From the cell containing the given text, extract its center point as (x, y) coordinate. 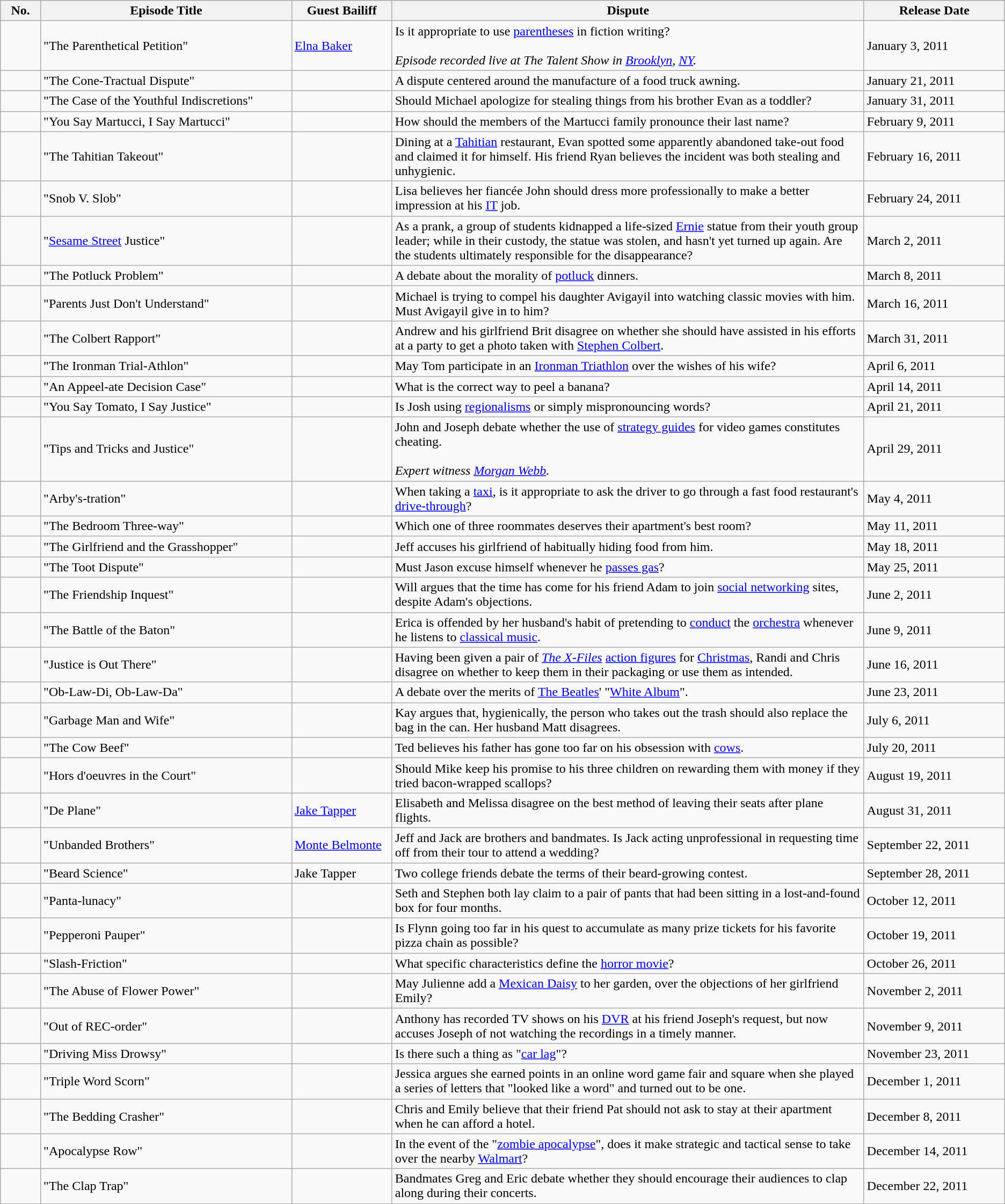
"The Case of the Youthful Indiscretions" (166, 101)
Is there such a thing as "car lag"? (628, 1054)
Elisabeth and Melissa disagree on the best method of leaving their seats after plane flights. (628, 810)
Which one of three roommates deserves their apartment's best room? (628, 526)
"An Appeel-ate Decision Case" (166, 386)
"The Ironman Trial-Athlon" (166, 366)
Andrew and his girlfriend Brit disagree on whether she should have assisted in his efforts at a party to get a photo taken with Stephen Colbert. (628, 338)
June 23, 2011 (934, 692)
Monte Belmonte (341, 845)
December 1, 2011 (934, 1082)
September 22, 2011 (934, 845)
July 20, 2011 (934, 748)
Episode Title (166, 11)
"You Say Tomato, I Say Justice" (166, 407)
Seth and Stephen both lay claim to a pair of pants that had been sitting in a lost-and-found box for four months. (628, 901)
June 2, 2011 (934, 595)
Release Date (934, 11)
Ted believes his father has gone too far on his obsession with cows. (628, 748)
November 9, 2011 (934, 1026)
"The Cone-Tractual Dispute" (166, 81)
Bandmates Greg and Eric debate whether they should encourage their audiences to clap along during their concerts. (628, 1186)
"Garbage Man and Wife" (166, 720)
April 6, 2011 (934, 366)
Is Josh using regionalisms or simply mispronouncing words? (628, 407)
April 14, 2011 (934, 386)
Will argues that the time has come for his friend Adam to join social networking sites, despite Adam's objections. (628, 595)
May Tom participate in an Ironman Triathlon over the wishes of his wife? (628, 366)
"The Tahitian Takeout" (166, 156)
"The Clap Trap" (166, 1186)
December 14, 2011 (934, 1151)
"The Abuse of Flower Power" (166, 991)
December 22, 2011 (934, 1186)
"Triple Word Scorn" (166, 1082)
"The Toot Dispute" (166, 567)
Jeff and Jack are brothers and bandmates. Is Jack acting unprofessional in requesting time off from their tour to attend a wedding? (628, 845)
Is it appropriate to use parentheses in fiction writing?Episode recorded live at The Talent Show in Brooklyn, NY. (628, 46)
"The Cow Beef" (166, 748)
March 16, 2011 (934, 303)
Must Jason excuse himself whenever he passes gas? (628, 567)
Guest Bailiff (341, 11)
Dispute (628, 11)
John and Joseph debate whether the use of strategy guides for video games constitutes cheating.Expert witness Morgan Webb. (628, 449)
January 3, 2011 (934, 46)
July 6, 2011 (934, 720)
How should the members of the Martucci family pronounce their last name? (628, 121)
April 29, 2011 (934, 449)
January 21, 2011 (934, 81)
"The Girlfriend and the Grasshopper" (166, 547)
March 31, 2011 (934, 338)
"Ob-Law-Di, Ob-Law-Da" (166, 692)
March 8, 2011 (934, 275)
April 21, 2011 (934, 407)
"Tips and Tricks and Justice" (166, 449)
"Slash-Friction" (166, 963)
"You Say Martucci, I Say Martucci" (166, 121)
August 31, 2011 (934, 810)
November 23, 2011 (934, 1054)
What is the correct way to peel a banana? (628, 386)
"Out of REC-order" (166, 1026)
Michael is trying to compel his daughter Avigayil into watching classic movies with him. Must Avigayil give in to him? (628, 303)
"Hors d'oeuvres in the Court" (166, 775)
"De Plane" (166, 810)
Jeff accuses his girlfriend of habitually hiding food from him. (628, 547)
November 2, 2011 (934, 991)
May 18, 2011 (934, 547)
Erica is offended by her husband's habit of pretending to conduct the orchestra whenever he listens to classical music. (628, 629)
"Panta-lunacy" (166, 901)
"The Potluck Problem" (166, 275)
A dispute centered around the manufacture of a food truck awning. (628, 81)
May Julienne add a Mexican Daisy to her garden, over the objections of her girlfriend Emily? (628, 991)
May 11, 2011 (934, 526)
"The Battle of the Baton" (166, 629)
Lisa believes her fiancée John should dress more professionally to make a better impression at his IT job. (628, 199)
"Parents Just Don't Understand" (166, 303)
September 28, 2011 (934, 873)
Should Mike keep his promise to his three children on rewarding them with money if they tried bacon-wrapped scallops? (628, 775)
Kay argues that, hygienically, the person who takes out the trash should also replace the bag in the can. Her husband Matt disagrees. (628, 720)
"Snob V. Slob" (166, 199)
January 31, 2011 (934, 101)
"Pepperoni Pauper" (166, 935)
In the event of the "zombie apocalypse", does it make strategic and tactical sense to take over the nearby Walmart? (628, 1151)
"Arby's-tration" (166, 498)
Anthony has recorded TV shows on his DVR at his friend Joseph's request, but now accuses Joseph of not watching the recordings in a timely manner. (628, 1026)
"The Friendship Inquest" (166, 595)
February 16, 2011 (934, 156)
What specific characteristics define the horror movie? (628, 963)
"Justice is Out There" (166, 665)
"Driving Miss Drowsy" (166, 1054)
"Apocalypse Row" (166, 1151)
"Unbanded Brothers" (166, 845)
Two college friends debate the terms of their beard-growing contest. (628, 873)
"The Bedding Crasher" (166, 1116)
A debate over the merits of The Beatles' "White Album". (628, 692)
October 12, 2011 (934, 901)
"The Colbert Rapport" (166, 338)
October 19, 2011 (934, 935)
June 9, 2011 (934, 629)
February 24, 2011 (934, 199)
"Beard Science" (166, 873)
"The Bedroom Three-way" (166, 526)
June 16, 2011 (934, 665)
Elna Baker (341, 46)
"Sesame Street Justice" (166, 241)
Chris and Emily believe that their friend Pat should not ask to stay at their apartment when he can afford a hotel. (628, 1116)
Is Flynn going too far in his quest to accumulate as many prize tickets for his favorite pizza chain as possible? (628, 935)
Should Michael apologize for stealing things from his brother Evan as a toddler? (628, 101)
May 4, 2011 (934, 498)
March 2, 2011 (934, 241)
A debate about the morality of potluck dinners. (628, 275)
May 25, 2011 (934, 567)
December 8, 2011 (934, 1116)
August 19, 2011 (934, 775)
No. (20, 11)
October 26, 2011 (934, 963)
February 9, 2011 (934, 121)
When taking a taxi, is it appropriate to ask the driver to go through a fast food restaurant's drive-through? (628, 498)
"The Parenthetical Petition" (166, 46)
